Return the (X, Y) coordinate for the center point of the cell that contains the specified text.  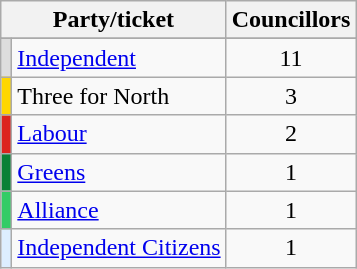
Greens (119, 172)
Labour (119, 134)
Three for North (119, 96)
Independent (119, 58)
Councillors (291, 20)
Independent Citizens (119, 248)
3 (291, 96)
Alliance (119, 210)
11 (291, 58)
Party/ticket (114, 20)
2 (291, 134)
